Return the (X, Y) coordinate for the center point of the cell that contains the specified text.  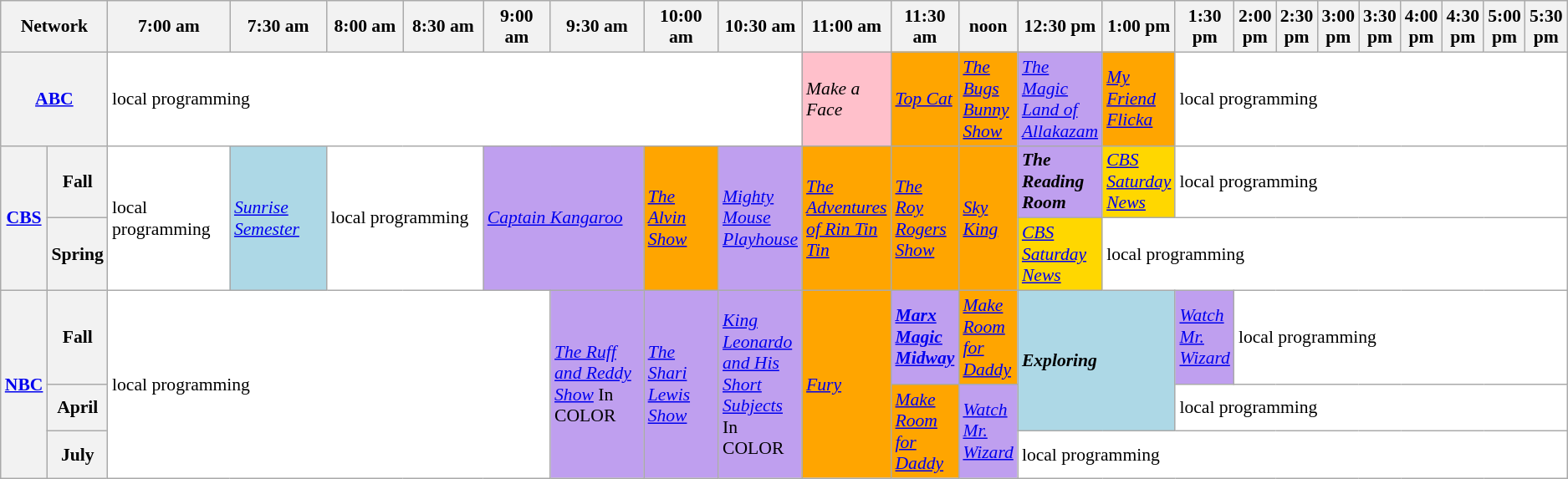
The Roy Rogers Show (925, 217)
5:30 pm (1546, 27)
NBC (24, 385)
Sky King (988, 217)
9:30 am (597, 27)
Spring (77, 254)
8:30 am (443, 27)
Make a Face (846, 99)
The Bugs Bunny Show (988, 99)
Marx Magic Midway (925, 338)
7:00 am (169, 27)
3:00 pm (1338, 27)
7:30 am (278, 27)
The Adventures of Rin Tin Tin (846, 217)
Fury (846, 385)
8:00 am (365, 27)
noon (988, 27)
9:00 am (517, 27)
Exploring (1097, 361)
April (77, 408)
10:00 am (681, 27)
1:00 pm (1139, 27)
Network (54, 27)
Mighty Mouse Playhouse (760, 217)
12:30 pm (1060, 27)
King Leonardo and His Short Subjects In COLOR (760, 385)
3:30 pm (1380, 27)
10:30 am (760, 27)
4:30 pm (1463, 27)
CBS (24, 217)
The Alvin Show (681, 217)
Captain Kangaroo (564, 217)
July (77, 455)
2:30 pm (1297, 27)
4:00 pm (1422, 27)
The Magic Land of Allakazam (1060, 99)
The Shari Lewis Show (681, 385)
Sunrise Semester (278, 217)
My Friend Flicka (1139, 99)
11:30 am (925, 27)
The Reading Room (1060, 182)
5:00 pm (1504, 27)
The Ruff and Reddy Show In COLOR (597, 385)
2:00 pm (1255, 27)
Top Cat (925, 99)
ABC (54, 99)
1:30 pm (1204, 27)
11:00 am (846, 27)
